Output the [x, y] coordinate of the center of the cell containing the given text.  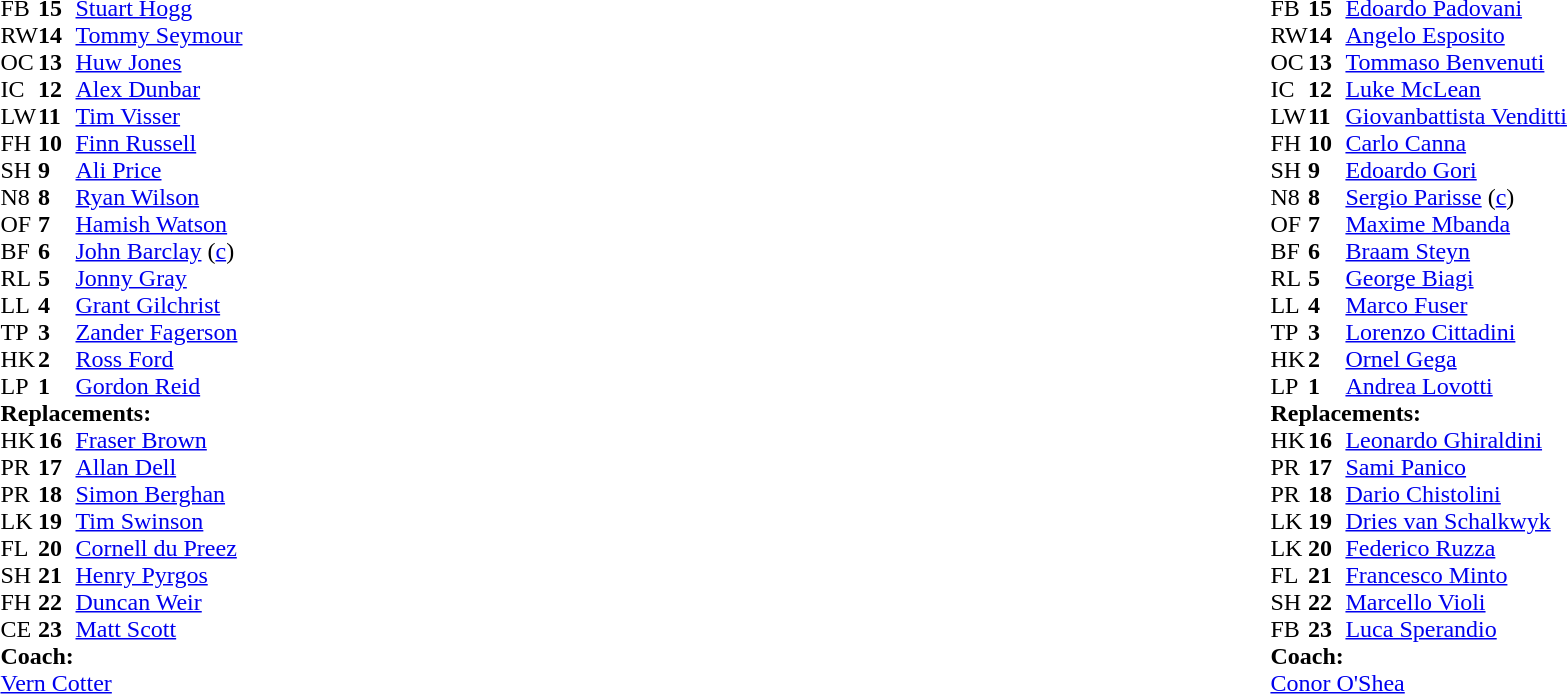
Fraser Brown [160, 440]
Gordon Reid [160, 386]
Finn Russell [160, 144]
Cornell du Preez [160, 548]
FB [1289, 630]
Tommy Seymour [160, 36]
Federico Ruzza [1456, 548]
George Biagi [1456, 278]
Huw Jones [160, 62]
Ross Ford [160, 360]
Andrea Lovotti [1456, 386]
Zander Fagerson [160, 332]
Braam Steyn [1456, 252]
John Barclay (c) [160, 252]
Carlo Canna [1456, 144]
Giovanbattista Venditti [1456, 116]
Allan Dell [160, 468]
Lorenzo Cittadini [1456, 332]
Sergio Parisse (c) [1456, 198]
CE [19, 630]
Luca Sperandio [1456, 630]
Dario Chistolini [1456, 494]
Maxime Mbanda [1456, 224]
Tommaso Benvenuti [1456, 62]
Alex Dunbar [160, 90]
Hamish Watson [160, 224]
Tim Swinson [160, 522]
Henry Pyrgos [160, 576]
Leonardo Ghiraldini [1456, 440]
Ryan Wilson [160, 198]
Grant Gilchrist [160, 306]
Jonny Gray [160, 278]
Duncan Weir [160, 602]
Angelo Esposito [1456, 36]
Marcello Violi [1456, 602]
Sami Panico [1456, 468]
Luke McLean [1456, 90]
Francesco Minto [1456, 576]
Tim Visser [160, 116]
Simon Berghan [160, 494]
Ali Price [160, 170]
Edoardo Gori [1456, 170]
Ornel Gega [1456, 360]
Dries van Schalkwyk [1456, 522]
Matt Scott [160, 630]
Marco Fuser [1456, 306]
